Determine the (x, y) coordinate at the center of the cell enclosing the given text.  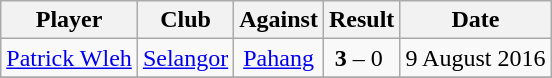
Pahang (279, 58)
9 August 2016 (476, 58)
Club (185, 20)
Date (476, 20)
3 – 0 (361, 58)
Player (70, 20)
Against (279, 20)
Selangor (185, 58)
Result (361, 20)
Patrick Wleh (70, 58)
